Pinpoint the cell where the given text exists, returning its (x, y) midpoint coordinate. 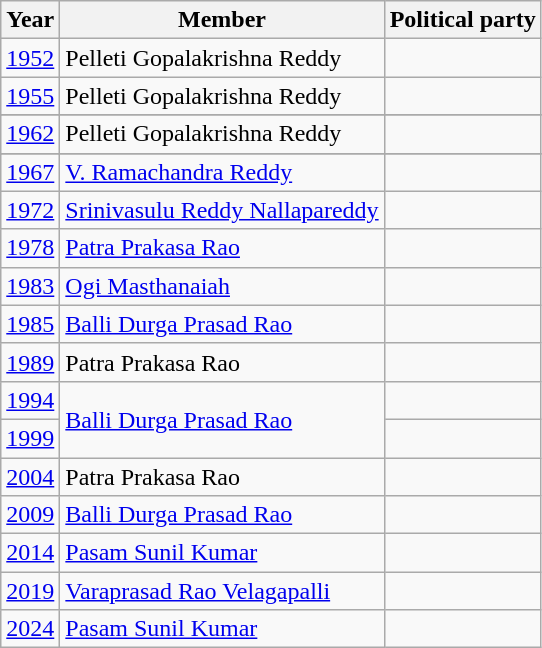
2009 (30, 515)
1952 (30, 58)
1972 (30, 210)
Year (30, 20)
Ogi Masthanaiah (222, 286)
Political party (462, 20)
1967 (30, 172)
Member (222, 20)
1978 (30, 248)
2014 (30, 553)
2004 (30, 477)
Varaprasad Rao Velagapalli (222, 591)
1955 (30, 96)
1985 (30, 324)
1962 (30, 134)
1983 (30, 286)
1989 (30, 362)
2019 (30, 591)
1994 (30, 400)
1999 (30, 438)
Srinivasulu Reddy Nallapareddy (222, 210)
V. Ramachandra Reddy (222, 172)
2024 (30, 629)
